Identify which cell holds the provided text, then report its (x, y) central coordinate. 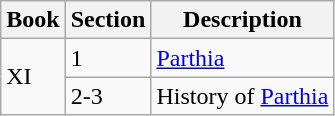
1 (108, 58)
2-3 (108, 96)
XI (33, 77)
Description (242, 20)
Parthia (242, 58)
History of Parthia (242, 96)
Book (33, 20)
Section (108, 20)
